For the text-containing cell, return its midpoint in (X, Y) coordinate format. 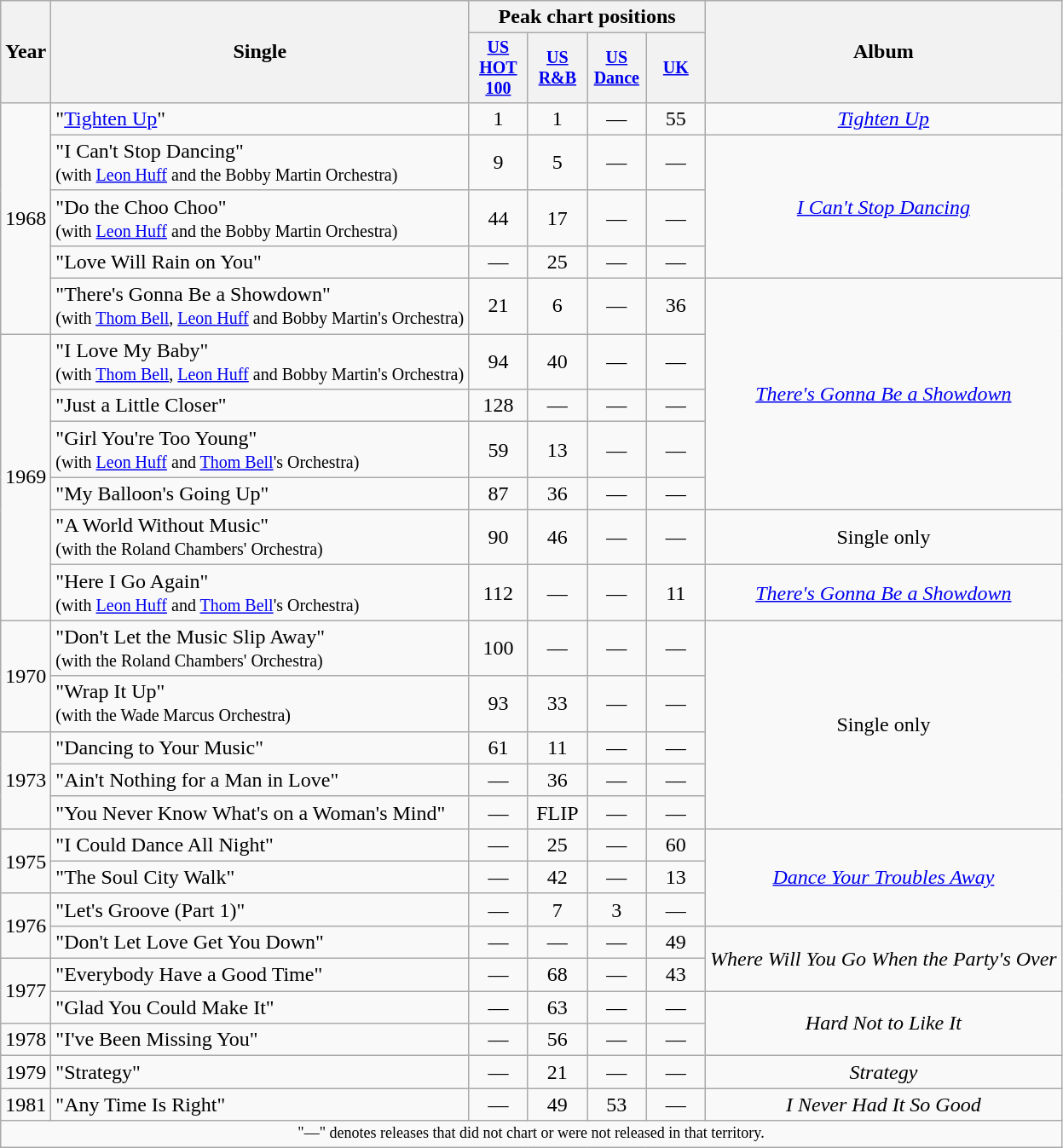
46 (557, 537)
"Strategy" (260, 1072)
"Don't Let Love Get You Down" (260, 942)
"I Love My Baby" (with Thom Bell, Leon Huff and Bobby Martin's Orchestra) (260, 361)
128 (498, 406)
60 (675, 845)
"Let's Groove (Part 1)" (260, 909)
1968 (26, 218)
"My Balloon's Going Up" (260, 493)
"Glad You Could Make It" (260, 1007)
87 (498, 493)
"There's Gonna Be a Showdown" (with Thom Bell, Leon Huff and Bobby Martin's Orchestra) (260, 307)
"Love Will Rain on You" (260, 262)
5 (557, 162)
"Girl You're Too Young" (with Leon Huff and Thom Bell's Orchestra) (260, 450)
3 (617, 909)
Hard Not to Like It (884, 1024)
93 (498, 704)
"You Never Know What's on a Woman's Mind" (260, 812)
Where Will You Go When the Party's Over (884, 958)
63 (557, 1007)
1975 (26, 861)
FLIP (557, 812)
Year (26, 52)
43 (675, 975)
"Just a Little Closer" (260, 406)
1969 (26, 477)
"—" denotes releases that did not chart or were not released in that territory. (531, 1134)
US Dance (617, 68)
"I Can't Stop Dancing" (with Leon Huff and the Bobby Martin Orchestra) (260, 162)
55 (675, 118)
6 (557, 307)
"Tighten Up" (260, 118)
"I've Been Missing You" (260, 1040)
44 (498, 218)
7 (557, 909)
1970 (26, 676)
"Don't Let the Music Slip Away" (with the Roland Chambers' Orchestra) (260, 648)
"Ain't Nothing for a Man in Love" (260, 780)
1977 (26, 991)
100 (498, 648)
"Dancing to Your Music" (260, 747)
"The Soul City Walk" (260, 877)
UK (675, 68)
US HOT 100 (498, 68)
53 (617, 1105)
1981 (26, 1105)
Peak chart positions (587, 17)
Album (884, 52)
"Do the Choo Choo" (with Leon Huff and the Bobby Martin Orchestra) (260, 218)
"A World Without Music" (with the Roland Chambers' Orchestra) (260, 537)
68 (557, 975)
"I Could Dance All Night" (260, 845)
33 (557, 704)
"Everybody Have a Good Time" (260, 975)
I Never Had It So Good (884, 1105)
42 (557, 877)
"Any Time Is Right" (260, 1105)
1978 (26, 1040)
1979 (26, 1072)
17 (557, 218)
59 (498, 450)
90 (498, 537)
Tighten Up (884, 118)
1976 (26, 926)
94 (498, 361)
"Wrap It Up" (with the Wade Marcus Orchestra) (260, 704)
Strategy (884, 1072)
Dance Your Troubles Away (884, 877)
61 (498, 747)
1973 (26, 780)
US R&B (557, 68)
112 (498, 593)
Single (260, 52)
9 (498, 162)
I Can't Stop Dancing (884, 206)
56 (557, 1040)
"Here I Go Again" (with Leon Huff and Thom Bell's Orchestra) (260, 593)
40 (557, 361)
